Capture the cell that displays the provided text and extract its [x, y] central coordinate. 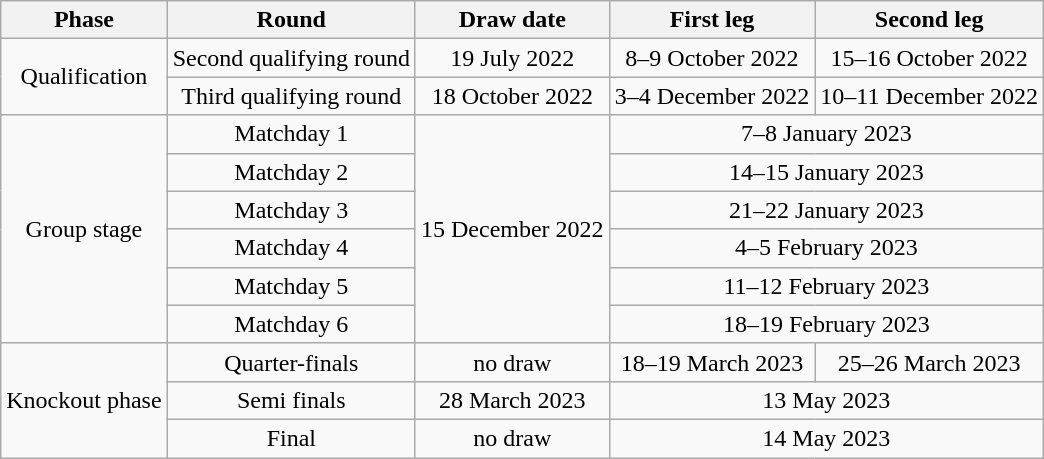
8–9 October 2022 [712, 58]
18–19 February 2023 [826, 324]
Matchday 3 [291, 210]
18–19 March 2023 [712, 362]
14–15 January 2023 [826, 172]
Quarter-finals [291, 362]
3–4 December 2022 [712, 96]
Group stage [84, 229]
7–8 January 2023 [826, 134]
14 May 2023 [826, 438]
18 October 2022 [512, 96]
Third qualifying round [291, 96]
Draw date [512, 20]
Second leg [930, 20]
15–16 October 2022 [930, 58]
11–12 February 2023 [826, 286]
Round [291, 20]
Second qualifying round [291, 58]
25–26 March 2023 [930, 362]
Matchday 1 [291, 134]
Final [291, 438]
10–11 December 2022 [930, 96]
19 July 2022 [512, 58]
15 December 2022 [512, 229]
4–5 February 2023 [826, 248]
Matchday 6 [291, 324]
Matchday 5 [291, 286]
Matchday 2 [291, 172]
First leg [712, 20]
21–22 January 2023 [826, 210]
Knockout phase [84, 400]
Qualification [84, 77]
Semi finals [291, 400]
13 May 2023 [826, 400]
28 March 2023 [512, 400]
Matchday 4 [291, 248]
Phase [84, 20]
